Scan for the cell matching the given text and deliver its (x, y) coordinate at center. 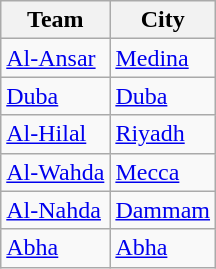
Al-Hilal (56, 134)
Mecca (163, 172)
Dammam (163, 210)
Riyadh (163, 134)
Al-Ansar (56, 58)
Medina (163, 58)
Team (56, 20)
Al-Wahda (56, 172)
City (163, 20)
Al-Nahda (56, 210)
